Capture the cell that displays the provided text and extract its (x, y) central coordinate. 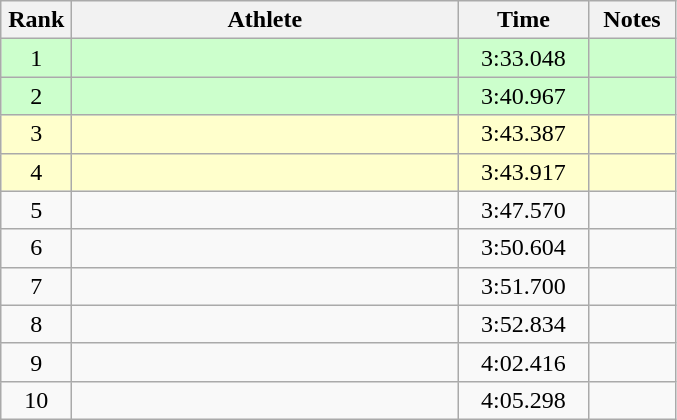
Athlete (265, 20)
3:33.048 (524, 58)
4:05.298 (524, 400)
Notes (632, 20)
7 (36, 286)
3:40.967 (524, 96)
2 (36, 96)
9 (36, 362)
4 (36, 172)
3:43.387 (524, 134)
10 (36, 400)
4:02.416 (524, 362)
3:50.604 (524, 248)
5 (36, 210)
8 (36, 324)
3:51.700 (524, 286)
Time (524, 20)
3:43.917 (524, 172)
3:52.834 (524, 324)
3:47.570 (524, 210)
1 (36, 58)
6 (36, 248)
3 (36, 134)
Rank (36, 20)
